Return (X, Y) of the center of cell containing provided text 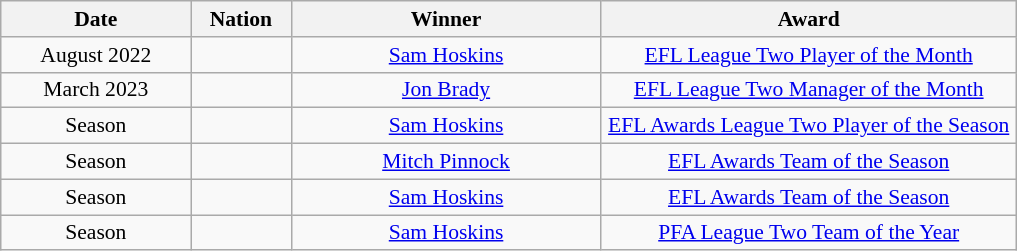
Date (96, 19)
Jon Brady (446, 90)
August 2022 (96, 55)
EFL Awards League Two Player of the Season (808, 126)
EFL League Two Player of the Month (808, 55)
Award (808, 19)
EFL League Two Manager of the Month (808, 90)
Winner (446, 19)
March 2023 (96, 90)
PFA League Two Team of the Year (808, 233)
Nation (241, 19)
Mitch Pinnock (446, 162)
